Find where the given text appears and provide that cell's center as (X, Y) coordinate. 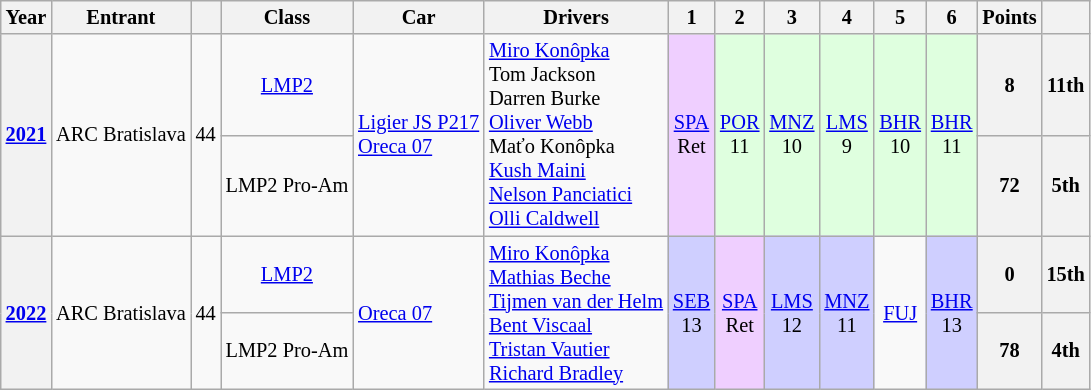
Car (418, 17)
BHR13 (952, 313)
MNZ11 (846, 313)
2021 (26, 135)
Miro Konôpka Mathias Beche Tijmen van der Helm Bent Viscaal Tristan Vautier Richard Bradley (576, 313)
LMS12 (792, 313)
Oreca 07 (418, 313)
0 (1010, 274)
15th (1066, 274)
5 (900, 17)
SEB13 (692, 313)
72 (1010, 186)
FUJ (900, 313)
Points (1010, 17)
78 (1010, 350)
8 (1010, 84)
BHR11 (952, 135)
Entrant (120, 17)
Year (26, 17)
LMS9 (846, 135)
Miro Konôpka Tom Jackson Darren Burke Oliver Webb Maťo Konôpka Kush Maini Nelson Panciatici Olli Caldwell (576, 135)
5th (1066, 186)
6 (952, 17)
2022 (26, 313)
2 (740, 17)
Drivers (576, 17)
11th (1066, 84)
4th (1066, 350)
Ligier JS P217Oreca 07 (418, 135)
4 (846, 17)
1 (692, 17)
BHR10 (900, 135)
Class (288, 17)
MNZ10 (792, 135)
3 (792, 17)
POR11 (740, 135)
